Scan for the cell matching the given text and deliver its (x, y) coordinate at center. 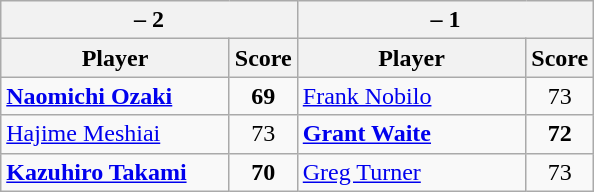
Greg Turner (412, 172)
– 2 (150, 20)
Naomichi Ozaki (116, 96)
70 (263, 172)
69 (263, 96)
Kazuhiro Takami (116, 172)
72 (560, 134)
Grant Waite (412, 134)
– 1 (446, 20)
Hajime Meshiai (116, 134)
Frank Nobilo (412, 96)
